Return the [X, Y] coordinate for the center point of the cell that contains the specified text.  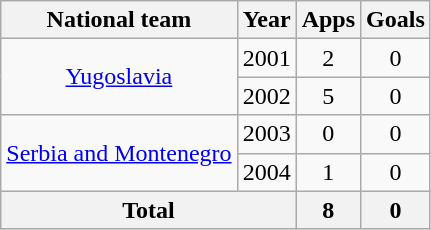
Year [266, 20]
Total [148, 210]
2 [328, 58]
Yugoslavia [119, 77]
Apps [328, 20]
1 [328, 172]
2002 [266, 96]
8 [328, 210]
National team [119, 20]
Goals [396, 20]
Serbia and Montenegro [119, 153]
5 [328, 96]
2001 [266, 58]
2003 [266, 134]
2004 [266, 172]
